Output the (X, Y) coordinate of the center of the cell containing the given text.  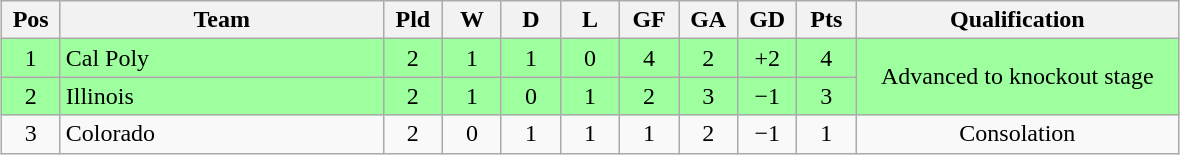
D (530, 20)
Pld (412, 20)
GF (650, 20)
Consolation (1018, 134)
Qualification (1018, 20)
GD (768, 20)
W (472, 20)
L (590, 20)
+2 (768, 58)
Team (222, 20)
GA (708, 20)
Pts (826, 20)
Pos (30, 20)
Cal Poly (222, 58)
Advanced to knockout stage (1018, 77)
Colorado (222, 134)
Illinois (222, 96)
